Detect which cell encompasses the target text, then output its [x, y] center coordinate. 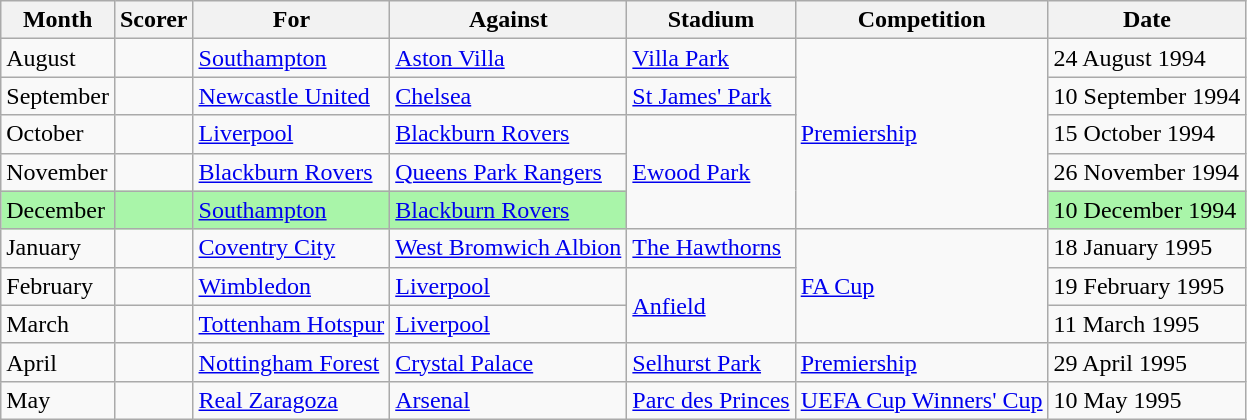
Parc des Princes [711, 400]
Wimbledon [292, 286]
St James' Park [711, 96]
Anfield [711, 305]
August [58, 58]
Newcastle United [292, 96]
Queens Park Rangers [508, 172]
Scorer [154, 20]
11 March 1995 [1147, 324]
November [58, 172]
May [58, 400]
15 October 1994 [1147, 134]
The Hawthorns [711, 248]
19 February 1995 [1147, 286]
Tottenham Hotspur [292, 324]
10 December 1994 [1147, 210]
10 May 1995 [1147, 400]
March [58, 324]
Arsenal [508, 400]
10 September 1994 [1147, 96]
Real Zaragoza [292, 400]
Nottingham Forest [292, 362]
Against [508, 20]
February [58, 286]
UEFA Cup Winners' Cup [922, 400]
Stadium [711, 20]
Competition [922, 20]
24 August 1994 [1147, 58]
January [58, 248]
Selhurst Park [711, 362]
December [58, 210]
September [58, 96]
Crystal Palace [508, 362]
Month [58, 20]
Ewood Park [711, 172]
29 April 1995 [1147, 362]
Coventry City [292, 248]
Aston Villa [508, 58]
April [58, 362]
West Bromwich Albion [508, 248]
Chelsea [508, 96]
FA Cup [922, 286]
Date [1147, 20]
26 November 1994 [1147, 172]
October [58, 134]
18 January 1995 [1147, 248]
Villa Park [711, 58]
For [292, 20]
